Return the (X, Y) coordinate for the center point of the cell that contains the specified text.  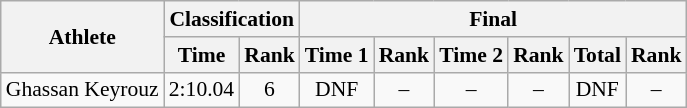
Ghassan Keyrouz (82, 90)
Athlete (82, 36)
Total (598, 55)
Final (494, 19)
Time (202, 55)
Time 2 (471, 55)
Time 1 (337, 55)
Classification (232, 19)
6 (270, 90)
2:10.04 (202, 90)
